Return [x, y] of the center of cell containing provided text 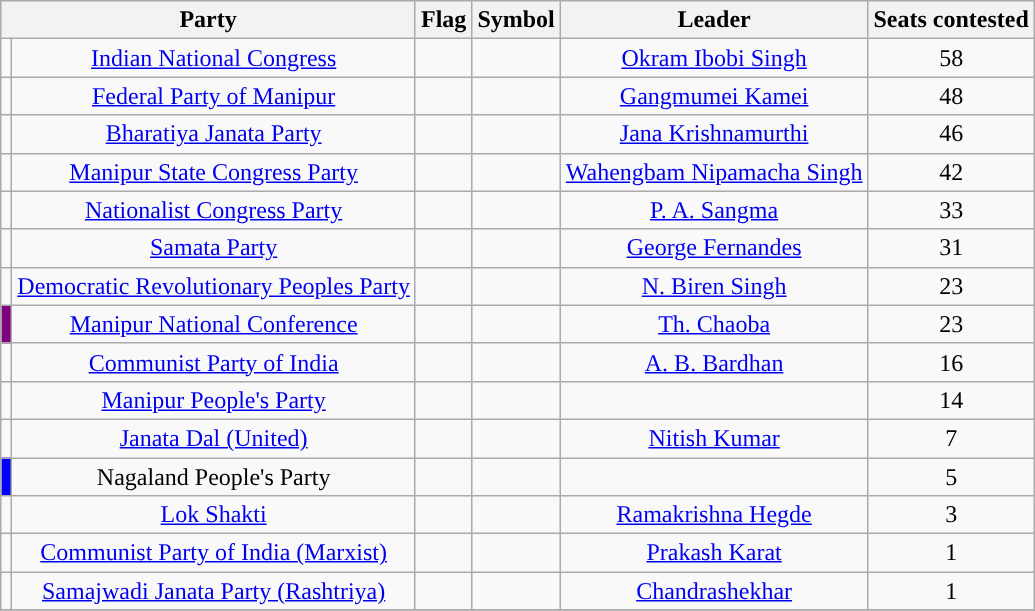
46 [951, 134]
Democratic Revolutionary Peoples Party [214, 286]
7 [951, 438]
48 [951, 96]
Flag [443, 20]
Nagaland People's Party [214, 477]
Gangmumei Kamei [714, 96]
Seats contested [951, 20]
33 [951, 210]
Okram Ibobi Singh [714, 58]
42 [951, 172]
14 [951, 400]
A. B. Bardhan [714, 362]
Manipur State Congress Party [214, 172]
Federal Party of Manipur [214, 96]
16 [951, 362]
Janata Dal (United) [214, 438]
Jana Krishnamurthi [714, 134]
Th. Chaoba [714, 324]
Manipur National Conference [214, 324]
Nitish Kumar [714, 438]
Communist Party of India [214, 362]
Chandrashekhar [714, 591]
Communist Party of India (Marxist) [214, 553]
Samata Party [214, 248]
Party [208, 20]
Samajwadi Janata Party (Rashtriya) [214, 591]
Manipur People's Party [214, 400]
Nationalist Congress Party [214, 210]
P. A. Sangma [714, 210]
31 [951, 248]
Leader [714, 20]
Wahengbam Nipamacha Singh [714, 172]
Lok Shakti [214, 515]
Symbol [516, 20]
58 [951, 58]
Prakash Karat [714, 553]
George Fernandes [714, 248]
3 [951, 515]
5 [951, 477]
Bharatiya Janata Party [214, 134]
N. Biren Singh [714, 286]
Ramakrishna Hegde [714, 515]
Indian National Congress [214, 58]
